For the text-containing cell, return its midpoint in (X, Y) coordinate format. 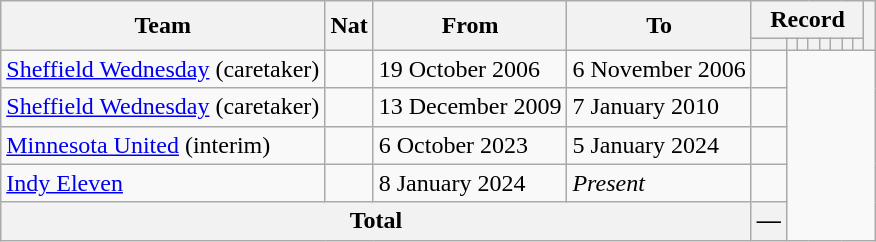
Nat (349, 26)
Present (659, 183)
Minnesota United (interim) (163, 145)
6 November 2006 (659, 69)
Record (807, 20)
From (470, 26)
To (659, 26)
Indy Eleven (163, 183)
19 October 2006 (470, 69)
5 January 2024 (659, 145)
8 January 2024 (470, 183)
— (768, 221)
13 December 2009 (470, 107)
Total (376, 221)
7 January 2010 (659, 107)
Team (163, 26)
6 October 2023 (470, 145)
